From the cell containing the given text, extract its center point as (x, y) coordinate. 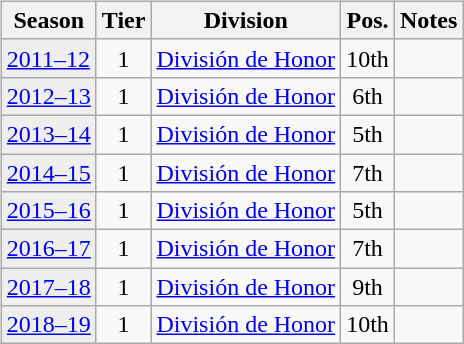
2012–13 (48, 96)
2018–19 (48, 325)
Pos. (368, 20)
2017–18 (48, 287)
Notes (428, 20)
6th (368, 96)
Season (48, 20)
9th (368, 287)
2016–17 (48, 249)
Tier (124, 20)
2015–16 (48, 211)
2011–12 (48, 58)
2013–14 (48, 134)
2014–15 (48, 173)
Division (246, 20)
